Return the (X, Y) coordinate for the center point of the cell that contains the specified text.  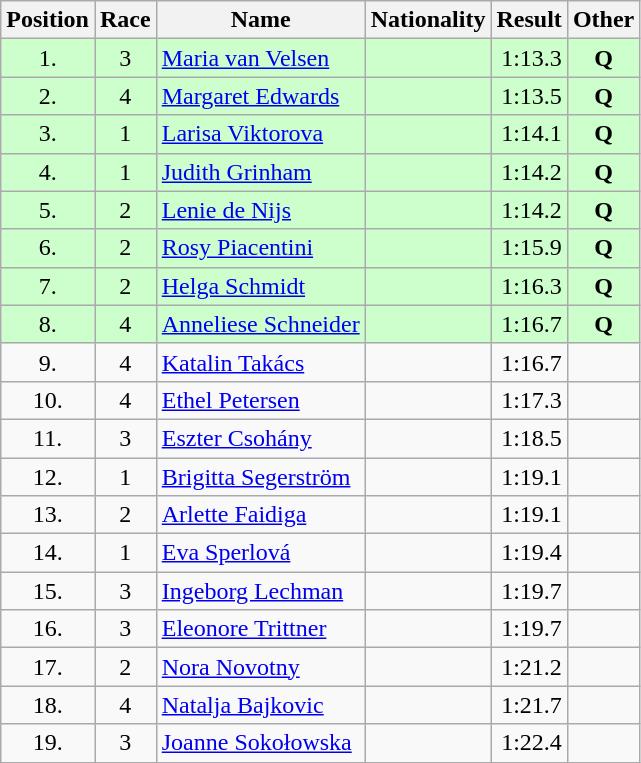
1:17.3 (529, 400)
15. (48, 591)
16. (48, 629)
Rosy Piacentini (260, 248)
Nationality (428, 20)
Katalin Takács (260, 362)
Helga Schmidt (260, 286)
Nora Novotny (260, 667)
6. (48, 248)
5. (48, 210)
1:18.5 (529, 438)
7. (48, 286)
14. (48, 553)
Result (529, 20)
Name (260, 20)
Joanne Sokołowska (260, 743)
1:22.4 (529, 743)
Maria van Velsen (260, 58)
1:14.1 (529, 134)
Position (48, 20)
12. (48, 477)
1:13.3 (529, 58)
1:15.9 (529, 248)
Other (603, 20)
Larisa Viktorova (260, 134)
Ingeborg Lechman (260, 591)
Arlette Faidiga (260, 515)
Ethel Petersen (260, 400)
Eva Sperlová (260, 553)
Brigitta Segerström (260, 477)
11. (48, 438)
3. (48, 134)
Eszter Csohány (260, 438)
9. (48, 362)
17. (48, 667)
19. (48, 743)
Margaret Edwards (260, 96)
Lenie de Nijs (260, 210)
1. (48, 58)
Judith Grinham (260, 172)
1:21.2 (529, 667)
Anneliese Schneider (260, 324)
10. (48, 400)
4. (48, 172)
2. (48, 96)
Eleonore Trittner (260, 629)
1:16.3 (529, 286)
Natalja Bajkovic (260, 705)
8. (48, 324)
Race (125, 20)
18. (48, 705)
1:13.5 (529, 96)
1:21.7 (529, 705)
1:19.4 (529, 553)
13. (48, 515)
